Return the [X, Y] coordinate for the center point of the cell that contains the specified text.  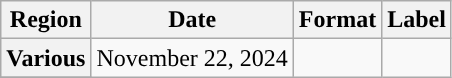
Region [46, 20]
November 22, 2024 [192, 58]
Date [192, 20]
Various [46, 58]
Format [337, 20]
Label [417, 20]
